Extract the (X, Y) coordinate from the center of the cell holding the provided text.  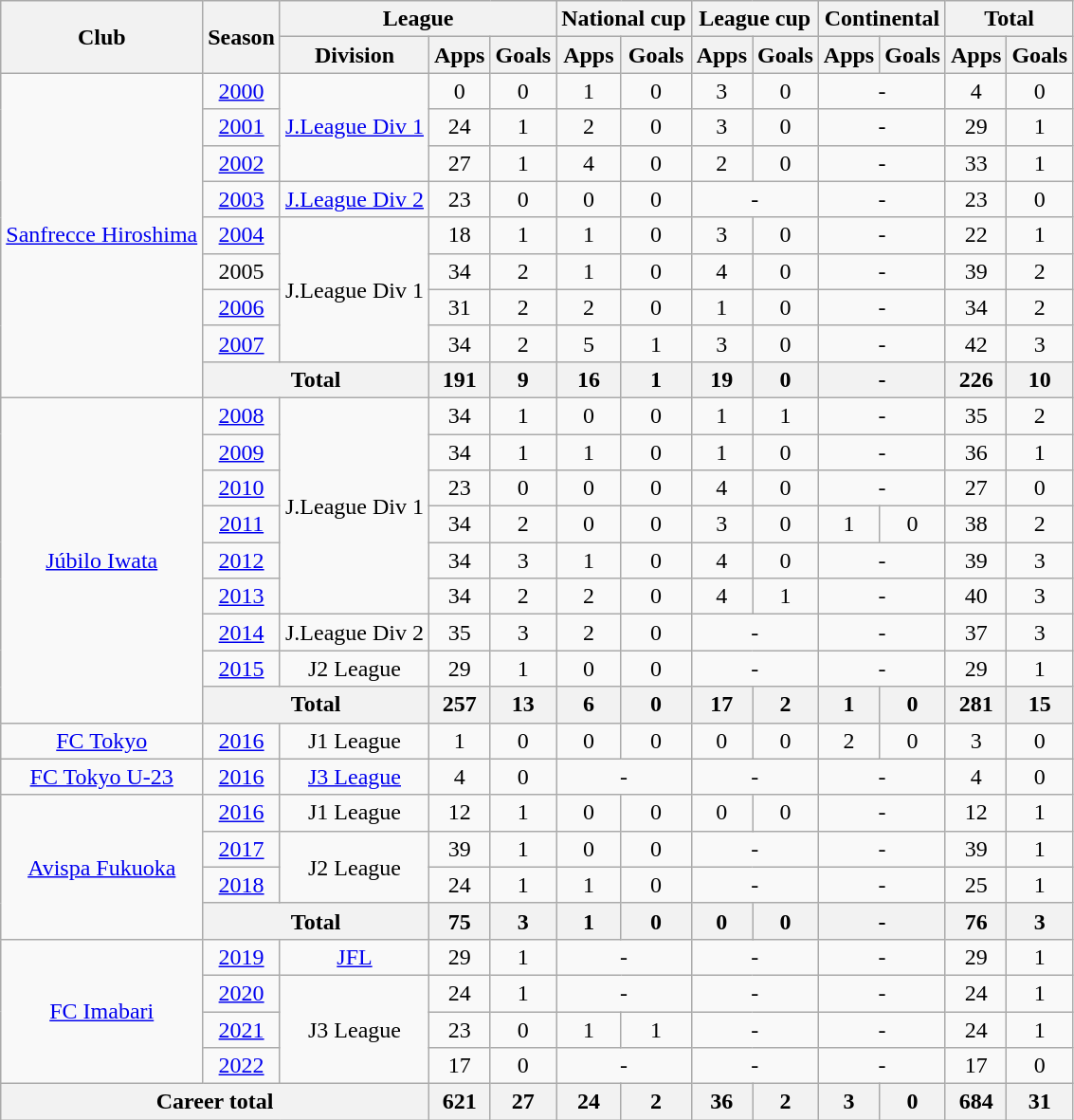
621 (460, 1102)
2008 (242, 415)
Season (242, 37)
6 (589, 705)
18 (460, 235)
Career total (215, 1102)
257 (460, 705)
76 (975, 921)
League (417, 19)
75 (460, 921)
Sanfrecce Hiroshima (102, 235)
226 (975, 379)
2020 (242, 993)
684 (975, 1102)
2018 (242, 885)
2019 (242, 957)
16 (589, 379)
2014 (242, 633)
2001 (242, 127)
FC Tokyo U-23 (102, 777)
Júbilo Iwata (102, 560)
2022 (242, 1066)
Continental (882, 19)
2006 (242, 307)
2012 (242, 560)
33 (975, 163)
25 (975, 885)
FC Tokyo (102, 741)
Avispa Fukuoka (102, 867)
19 (721, 379)
191 (460, 379)
281 (975, 705)
5 (589, 343)
42 (975, 343)
National cup (624, 19)
38 (975, 524)
FC Imabari (102, 1011)
2017 (242, 849)
2021 (242, 1029)
2002 (242, 163)
37 (975, 633)
10 (1040, 379)
2007 (242, 343)
2000 (242, 91)
League cup (755, 19)
40 (975, 597)
Club (102, 37)
2013 (242, 597)
13 (523, 705)
2010 (242, 488)
2003 (242, 199)
2011 (242, 524)
2009 (242, 452)
JFL (355, 957)
2004 (242, 235)
2005 (242, 271)
Division (355, 55)
15 (1040, 705)
22 (975, 235)
9 (523, 379)
2015 (242, 669)
